Scan for the cell matching the given text and deliver its [x, y] coordinate at center. 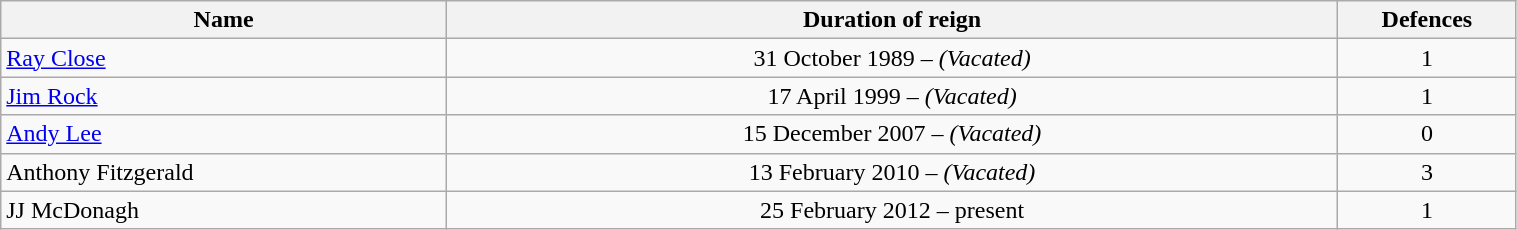
Ray Close [224, 58]
3 [1427, 172]
Anthony Fitzgerald [224, 172]
25 February 2012 – present [892, 210]
Jim Rock [224, 96]
Duration of reign [892, 20]
Defences [1427, 20]
31 October 1989 – (Vacated) [892, 58]
13 February 2010 – (Vacated) [892, 172]
Name [224, 20]
15 December 2007 – (Vacated) [892, 134]
0 [1427, 134]
17 April 1999 – (Vacated) [892, 96]
JJ McDonagh [224, 210]
Andy Lee [224, 134]
